Detect which cell encompasses the target text, then output its [X, Y] center coordinate. 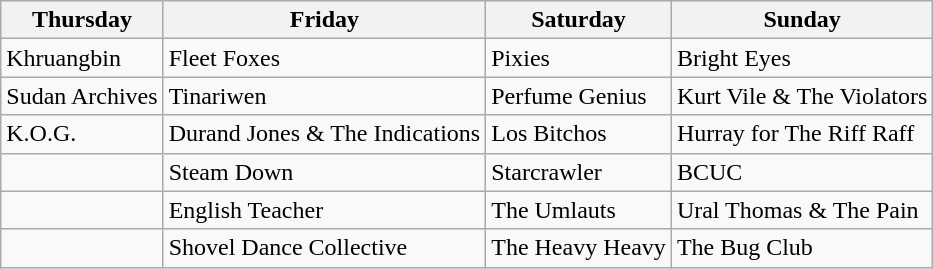
Perfume Genius [579, 96]
Bright Eyes [802, 58]
Shovel Dance Collective [324, 248]
Hurray for The Riff Raff [802, 134]
Khruangbin [82, 58]
The Heavy Heavy [579, 248]
Tinariwen [324, 96]
Durand Jones & The Indications [324, 134]
Saturday [579, 20]
Pixies [579, 58]
Starcrawler [579, 172]
Sudan Archives [82, 96]
K.O.G. [82, 134]
The Bug Club [802, 248]
Friday [324, 20]
Sunday [802, 20]
Ural Thomas & The Pain [802, 210]
BCUC [802, 172]
Kurt Vile & The Violators [802, 96]
Thursday [82, 20]
Steam Down [324, 172]
The Umlauts [579, 210]
Fleet Foxes [324, 58]
English Teacher [324, 210]
Los Bitchos [579, 134]
